Search for the cell housing the specified text and yield its (X, Y) center coordinate. 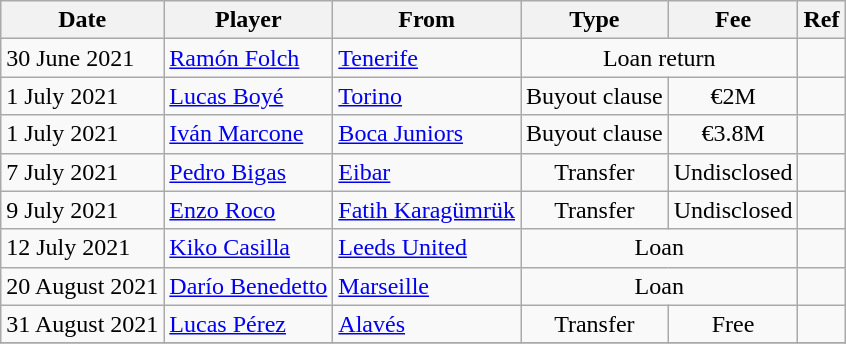
Ramón Folch (248, 58)
Iván Marcone (248, 134)
Loan return (660, 58)
31 August 2021 (82, 324)
Marseille (427, 286)
Torino (427, 96)
Lucas Boyé (248, 96)
Date (82, 20)
Pedro Bigas (248, 172)
20 August 2021 (82, 286)
Enzo Roco (248, 210)
Eibar (427, 172)
12 July 2021 (82, 248)
Boca Juniors (427, 134)
From (427, 20)
Ref (822, 20)
Kiko Casilla (248, 248)
9 July 2021 (82, 210)
Lucas Pérez (248, 324)
Fatih Karagümrük (427, 210)
€2M (733, 96)
Player (248, 20)
Alavés (427, 324)
€3.8M (733, 134)
Type (595, 20)
Free (733, 324)
Darío Benedetto (248, 286)
Fee (733, 20)
30 June 2021 (82, 58)
Tenerife (427, 58)
Leeds United (427, 248)
7 July 2021 (82, 172)
